Identify which cell holds the provided text, then report its (X, Y) central coordinate. 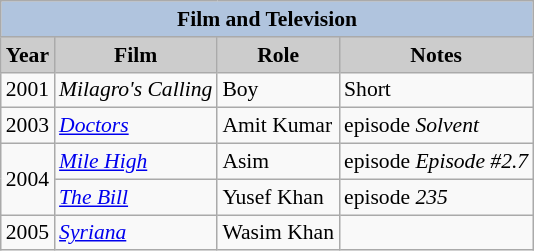
Film and Television (267, 19)
Mile High (136, 162)
2004 (28, 180)
2001 (28, 90)
Yusef Khan (278, 197)
episode 235 (436, 197)
Milagro's Calling (136, 90)
The Bill (136, 197)
Syriana (136, 233)
Amit Kumar (278, 126)
Notes (436, 55)
Short (436, 90)
Asim (278, 162)
episode Episode #2.7 (436, 162)
Boy (278, 90)
Role (278, 55)
2003 (28, 126)
Film (136, 55)
Doctors (136, 126)
episode Solvent (436, 126)
Year (28, 55)
2005 (28, 233)
Wasim Khan (278, 233)
